From the cell containing the given text, extract its center point as [x, y] coordinate. 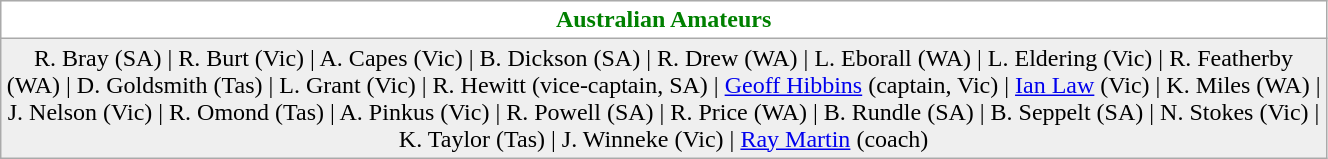
Australian Amateurs [664, 20]
